Pinpoint the cell where the given text exists, returning its (x, y) midpoint coordinate. 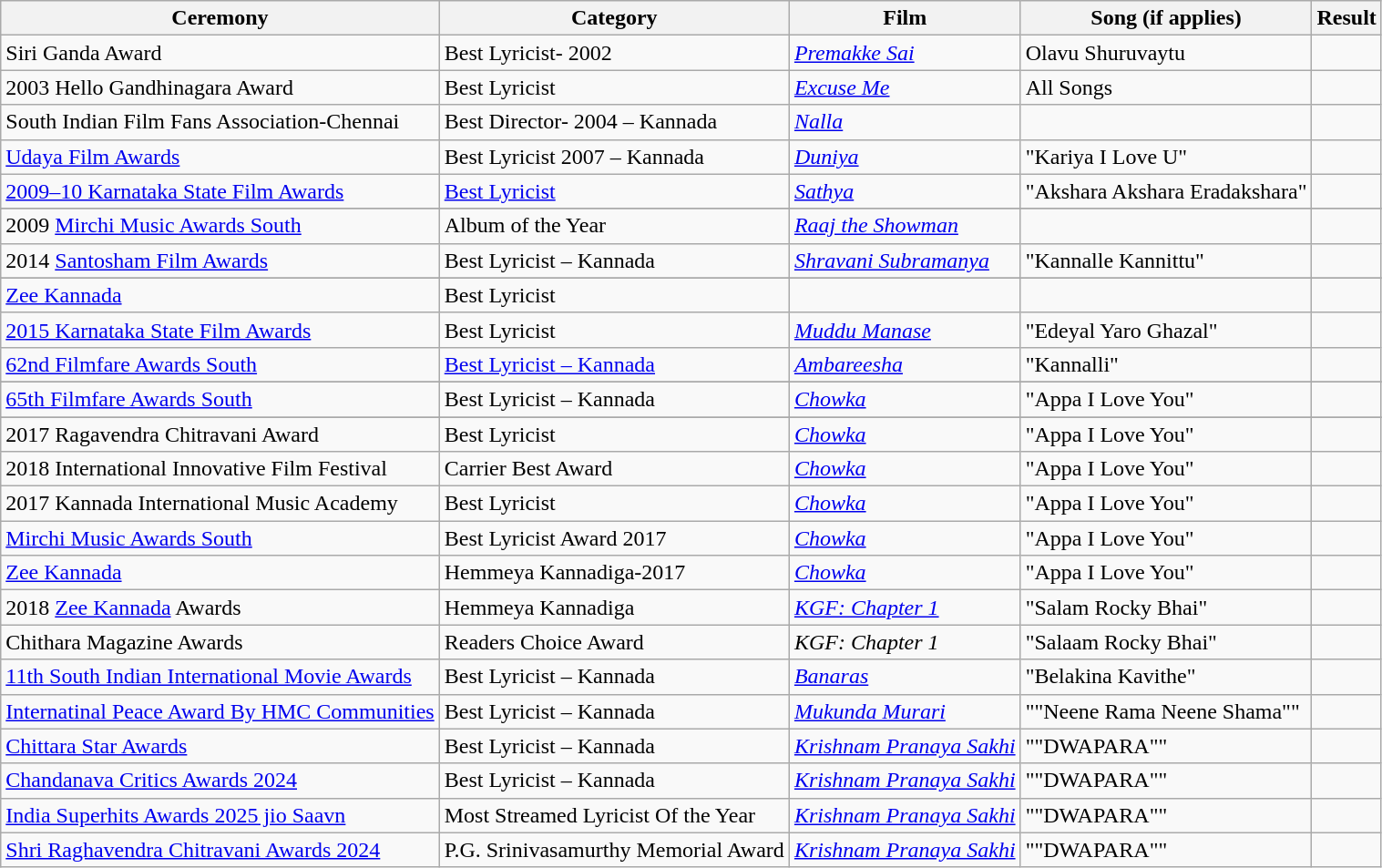
Result (1346, 18)
65th Filmfare Awards South (220, 399)
Excuse Me (905, 87)
"Belakina Kavithe" (1166, 677)
Chittara Star Awards (220, 746)
"Kannalli" (1166, 364)
Nalla (905, 122)
"Edeyal Yaro Ghazal" (1166, 330)
""Neene Rama Neene Shama"" (1166, 711)
Readers Choice Award (614, 642)
2009 Mirchi Music Awards South (220, 226)
2009–10 Karnataka State Film Awards (220, 191)
2017 Ragavendra Chitravani Award (220, 434)
2018 International Innovative Film Festival (220, 469)
Olavu Shuruvaytu (1166, 53)
"Salaam Rocky Bhai" (1166, 642)
"Kannalle Kannittu" (1166, 260)
Siri Ganda Award (220, 53)
Sathya (905, 191)
Mirchi Music Awards South (220, 538)
Shravani Subramanya (905, 260)
Song (if applies) (1166, 18)
Best Director- 2004 – Kannada (614, 122)
2018 Zee Kannada Awards (220, 608)
Ambareesha (905, 364)
All Songs (1166, 87)
2015 Karnataka State Film Awards (220, 330)
Best Lyricist 2007 – Kannada (614, 157)
Muddu Manase (905, 330)
Mukunda Murari (905, 711)
Shri Raghavendra Chitravani Awards 2024 (220, 850)
Best Lyricist- 2002 (614, 53)
2003 Hello Gandhinagara Award (220, 87)
Banaras (905, 677)
Hemmeya Kannadiga-2017 (614, 573)
Chandanava Critics Awards 2024 (220, 781)
Duniya (905, 157)
Premakke Sai (905, 53)
Album of the Year (614, 226)
Most Streamed Lyricist Of the Year (614, 815)
Udaya Film Awards (220, 157)
India Superhits Awards 2025 jio Saavn (220, 815)
62nd Filmfare Awards South (220, 364)
Hemmeya Kannadiga (614, 608)
11th South Indian International Movie Awards (220, 677)
Carrier Best Award (614, 469)
"Akshara Akshara Eradakshara" (1166, 191)
Film (905, 18)
Chithara Magazine Awards (220, 642)
Best Lyricist Award 2017 (614, 538)
South Indian Film Fans Association-Chennai (220, 122)
Internatinal Peace Award By HMC Communities (220, 711)
2017 Kannada International Music Academy (220, 504)
"Salam Rocky Bhai" (1166, 608)
Category (614, 18)
2014 Santosham Film Awards (220, 260)
Ceremony (220, 18)
Raaj the Showman (905, 226)
P.G. Srinivasamurthy Memorial Award (614, 850)
"Kariya I Love U" (1166, 157)
